Locate the cell with the specified text and output its (x, y) center coordinate. 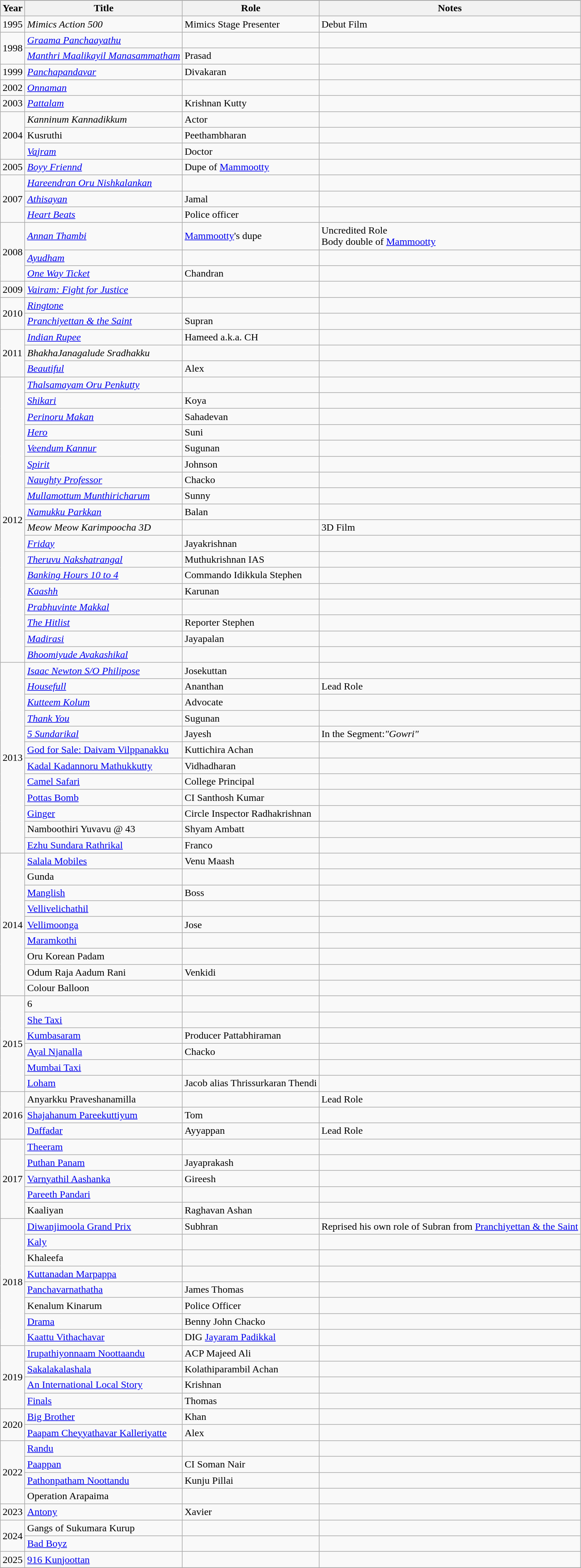
Vellimoonga (104, 924)
Jayaprakash (251, 1163)
Diwanjimoola Grand Prix (104, 1226)
Chandran (251, 274)
In the Segment:"Gowri" (450, 734)
Irupathiyonnaam Noottaandu (104, 1353)
Year (13, 8)
Supran (251, 321)
Thalsamayam Oru Penkutty (104, 385)
Gunda (104, 877)
1995 (13, 24)
2015 (13, 1044)
Kusruthi (104, 135)
Loham (104, 1083)
Annan Thambi (104, 236)
Gangs of Sukumara Kurup (104, 1528)
Camel Safari (104, 782)
Ringtone (104, 305)
Daffadar (104, 1131)
Pranchiyettan & the Saint (104, 321)
Vairam: Fight for Justice (104, 289)
Advocate (251, 702)
Actor (251, 119)
Namukku Parkkan (104, 512)
2007 (13, 199)
2012 (13, 520)
6 (104, 1004)
Shikari (104, 400)
Heart Beats (104, 215)
2024 (13, 1536)
Friday (104, 544)
Josekuttan (251, 670)
Big Brother (104, 1417)
Kuttanadan Marpappa (104, 1274)
CI Soman Nair (251, 1464)
2023 (13, 1512)
Pathonpatham Noottandu (104, 1480)
DIG Jayaram Padikkal (251, 1337)
Johnson (251, 464)
BhakhaJanagalude Sradhakku (104, 353)
Pareeth Pandari (104, 1194)
Prasad (251, 56)
Ananthan (251, 686)
Khaleefa (104, 1258)
Vellivelichathil (104, 909)
Sahadevan (251, 416)
Banking Hours 10 to 4 (104, 575)
Uncredited RoleBody double of Mammootty (450, 236)
Finals (104, 1401)
Shyam Ambatt (251, 829)
Venu Maash (251, 861)
Hameed a.k.a. CH (251, 337)
She Taxi (104, 1020)
Antony (104, 1512)
Balan (251, 512)
Thomas (251, 1401)
Debut Film (450, 24)
Jayesh (251, 734)
Operation Arapaima (104, 1496)
Raghavan Ashan (251, 1210)
2005 (13, 167)
Drama (104, 1321)
College Principal (251, 782)
Mimics Action 500 (104, 24)
Colour Balloon (104, 988)
2008 (13, 252)
Ayudham (104, 258)
Police Officer (251, 1306)
Xavier (251, 1512)
Circle Inspector Radhakrishnan (251, 813)
Dupe of Mammootty (251, 167)
Kaly (104, 1242)
Gireesh (251, 1178)
Police officer (251, 215)
2025 (13, 1560)
Randu (104, 1448)
Jacob alias Thrissurkaran Thendi (251, 1083)
Isaac Newton S/O Philipose (104, 670)
Sakalakalashala (104, 1369)
2003 (13, 103)
Subhran (251, 1226)
5 Sundarikal (104, 734)
Doctor (251, 151)
2017 (13, 1178)
Kaaliyan (104, 1210)
Role (251, 8)
Sunny (251, 496)
Bad Boyz (104, 1544)
Manthri Maalikayil Manasammatham (104, 56)
Jamal (251, 199)
Ginger (104, 813)
Venkidi (251, 972)
Karunan (251, 591)
Varnyathil Aashanka (104, 1178)
Mullamottum Munthiricharum (104, 496)
Tom (251, 1115)
Shajahanum Pareekuttiyum (104, 1115)
Mumbai Taxi (104, 1067)
Pattalam (104, 103)
God for Sale: Daivam Vilppanakku (104, 750)
2013 (13, 758)
2011 (13, 353)
Oru Korean Padam (104, 956)
Indian Rupee (104, 337)
Divakaran (251, 72)
Kolathiparambil Achan (251, 1369)
Maramkothi (104, 940)
Kumbasaram (104, 1036)
Hero (104, 432)
2022 (13, 1472)
ACP Majeed Ali (251, 1353)
Madirasi (104, 639)
Paapam Cheyyathavar Kalleriyatte (104, 1432)
Hareendran Oru Nishkalankan (104, 183)
Reporter Stephen (251, 623)
2018 (13, 1281)
2020 (13, 1425)
Kanninum Kannadikkum (104, 119)
Manglish (104, 893)
Ayyappan (251, 1131)
916 Kunjoottan (104, 1560)
Koya (251, 400)
Anyarkku Praveshanamilla (104, 1099)
2002 (13, 88)
Namboothiri Yuvavu @ 43 (104, 829)
Kenalum Kinarum (104, 1306)
Kaattu Vithachavar (104, 1337)
Veendum Kannur (104, 448)
Ezhu Sundara Rathrikal (104, 845)
2010 (13, 313)
Jayakrishnan (251, 544)
Vajram (104, 151)
Boss (251, 893)
3D Film (450, 528)
Ayal Njanalla (104, 1052)
Krishnan (251, 1385)
Odum Raja Aadum Rani (104, 972)
Graama Panchaayathu (104, 40)
1998 (13, 48)
Jayapalan (251, 639)
Panchapandavar (104, 72)
Peethambharan (251, 135)
Housefull (104, 686)
2004 (13, 135)
Vidhadharan (251, 766)
Naughty Professor (104, 480)
CI Santhosh Kumar (251, 798)
Kuttichira Achan (251, 750)
Commando Idikkula Stephen (251, 575)
Muthukrishnan IAS (251, 559)
Bhoomiyude Avakashikal (104, 654)
Paappan (104, 1464)
Title (104, 8)
Kaashh (104, 591)
1999 (13, 72)
Puthan Panam (104, 1163)
Producer Pattabhiraman (251, 1036)
Suni (251, 432)
Spirit (104, 464)
Krishnan Kutty (251, 103)
Boyy Friennd (104, 167)
Beautiful (104, 369)
Kunju Pillai (251, 1480)
Prabhuvinte Makkal (104, 607)
2009 (13, 289)
Mimics Stage Presenter (251, 24)
Mammootty's dupe (251, 236)
Salala Mobiles (104, 861)
Kadal Kadannoru Mathukkutty (104, 766)
Onnaman (104, 88)
Meow Meow Karimpoocha 3D (104, 528)
Theruvu Nakshatrangal (104, 559)
Kutteem Kolum (104, 702)
Pottas Bomb (104, 798)
Jose (251, 924)
2019 (13, 1377)
The Hitlist (104, 623)
Theeram (104, 1147)
Khan (251, 1417)
Reprised his own role of Subran from Pranchiyettan & the Saint (450, 1226)
Perinoru Makan (104, 416)
Franco (251, 845)
Thank You (104, 718)
One Way Ticket (104, 274)
Notes (450, 8)
2014 (13, 924)
Panchavarnathatha (104, 1290)
2016 (13, 1115)
Benny John Chacko (251, 1321)
Athisayan (104, 199)
An International Local Story (104, 1385)
James Thomas (251, 1290)
